Return [X, Y] of the center of cell containing provided text 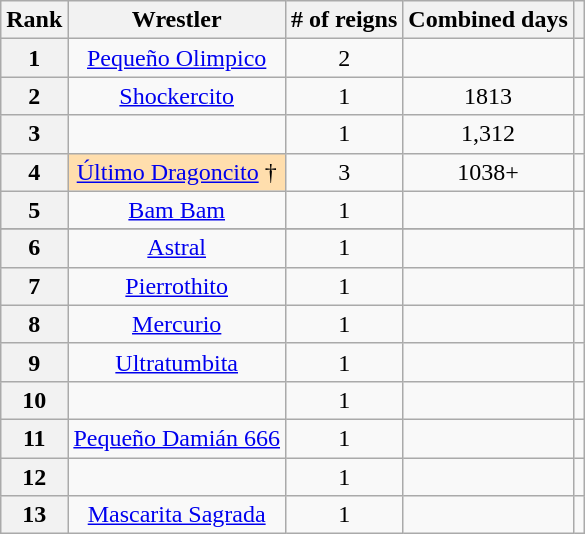
Mascarita Sagrada [177, 515]
Ultratumbita [177, 362]
9 [34, 362]
12 [34, 477]
1038+ [488, 172]
Mercurio [177, 324]
Rank [34, 20]
# of reigns [344, 20]
Wrestler [177, 20]
4 [34, 172]
8 [34, 324]
Bam Bam [177, 210]
Astral [177, 248]
5 [34, 210]
Pierrothito [177, 286]
1,312 [488, 134]
13 [34, 515]
Combined days [488, 20]
10 [34, 400]
6 [34, 248]
Pequeño Olimpico [177, 58]
Último Dragoncito † [177, 172]
Pequeño Damián 666 [177, 438]
1813 [488, 96]
Shockercito [177, 96]
11 [34, 438]
7 [34, 286]
